Return the [x, y] coordinate for the center point of the cell that contains the specified text.  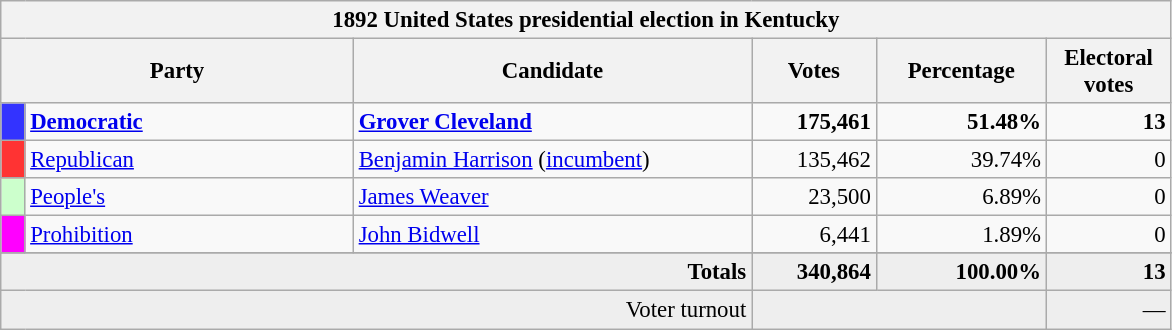
James Weaver [552, 197]
Party [178, 72]
John Bidwell [552, 235]
39.74% [961, 160]
Prohibition [189, 235]
Electoral votes [1108, 72]
23,500 [814, 197]
1.89% [961, 235]
People's [189, 197]
6.89% [961, 197]
175,461 [814, 122]
Votes [814, 72]
Candidate [552, 72]
Grover Cleveland [552, 122]
Percentage [961, 72]
Democratic [189, 122]
Totals [376, 273]
100.00% [961, 273]
Republican [189, 160]
1892 United States presidential election in Kentucky [586, 20]
Voter turnout [376, 310]
135,462 [814, 160]
6,441 [814, 235]
340,864 [814, 273]
Benjamin Harrison (incumbent) [552, 160]
— [1108, 310]
51.48% [961, 122]
